For the text-containing cell, return its midpoint in (X, Y) coordinate format. 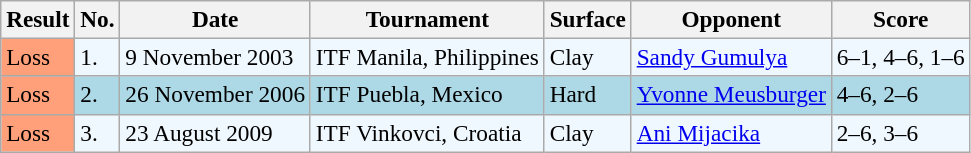
Opponent (731, 19)
ITF Puebla, Mexico (427, 95)
3. (98, 133)
Result (38, 19)
2. (98, 95)
Date (215, 19)
1. (98, 57)
Hard (588, 95)
9 November 2003 (215, 57)
Sandy Gumulya (731, 57)
Yvonne Meusburger (731, 95)
Score (900, 19)
6–1, 4–6, 1–6 (900, 57)
Tournament (427, 19)
ITF Vinkovci, Croatia (427, 133)
4–6, 2–6 (900, 95)
23 August 2009 (215, 133)
2–6, 3–6 (900, 133)
Surface (588, 19)
ITF Manila, Philippines (427, 57)
No. (98, 19)
26 November 2006 (215, 95)
Ani Mijacika (731, 133)
